Provide the [X, Y] coordinate of the cell's center where the given text is located.  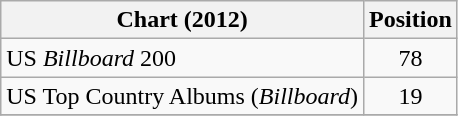
Position [411, 20]
Chart (2012) [182, 20]
US Top Country Albums (Billboard) [182, 96]
US Billboard 200 [182, 58]
19 [411, 96]
78 [411, 58]
